Determine the [X, Y] coordinate at the center of the cell enclosing the given text.  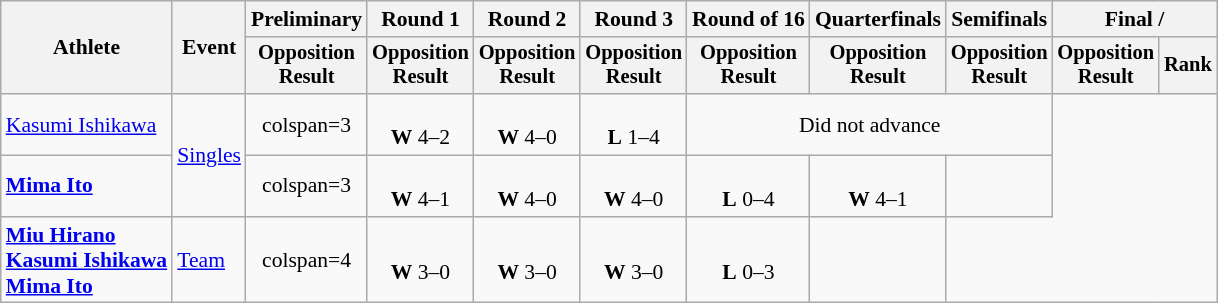
Athlete [86, 48]
Round 3 [634, 19]
Round 2 [528, 19]
Round of 16 [748, 19]
W 4–2 [420, 124]
Round 1 [420, 19]
Semifinals [1000, 19]
Mima Ito [86, 186]
Rank [1188, 66]
Did not advance [870, 124]
Singles [209, 155]
L 0–4 [748, 186]
Event [209, 48]
Kasumi Ishikawa [86, 124]
Preliminary [306, 19]
Final / [1134, 19]
L 1–4 [634, 124]
Quarterfinals [878, 19]
